Extract the (x, y) coordinate from the center of the cell holding the provided text.  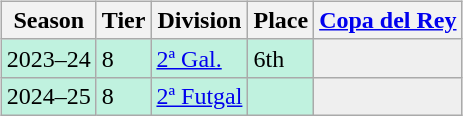
Place (281, 20)
6th (281, 58)
Tier (124, 20)
Season (48, 20)
Copa del Rey (388, 20)
Division (200, 20)
2ª Gal. (200, 58)
2024–25 (48, 96)
2023–24 (48, 58)
2ª Futgal (200, 96)
